Detect which cell encompasses the target text, then output its (x, y) center coordinate. 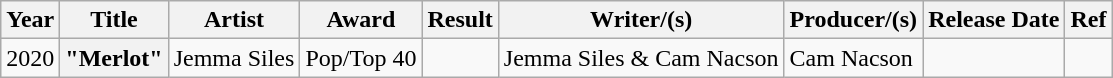
Year (30, 20)
Writer/(s) (641, 20)
Jemma Siles (234, 58)
Release Date (994, 20)
Award (361, 20)
Artist (234, 20)
2020 (30, 58)
Jemma Siles & Cam Nacson (641, 58)
Result (460, 20)
Ref (1088, 20)
Cam Nacson (854, 58)
Producer/(s) (854, 20)
Pop/Top 40 (361, 58)
Title (114, 20)
"Merlot" (114, 58)
